Provide the [x, y] coordinate of the cell's center where the given text is located.  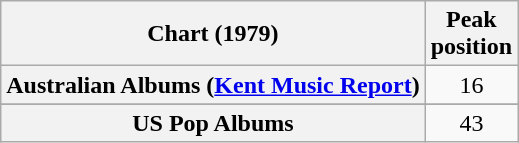
43 [471, 123]
Australian Albums (Kent Music Report) [213, 85]
Peakposition [471, 34]
Chart (1979) [213, 34]
16 [471, 85]
US Pop Albums [213, 123]
